Detect which cell encompasses the target text, then output its (X, Y) center coordinate. 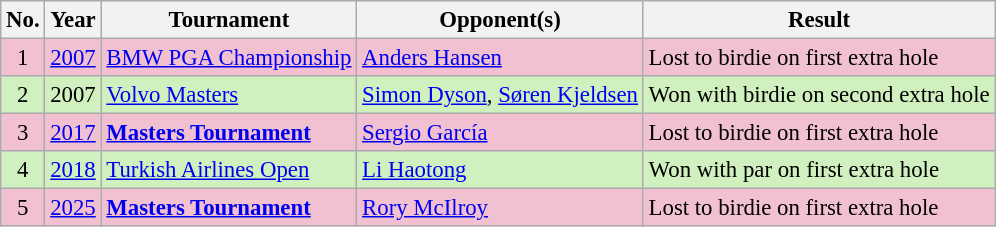
Turkish Airlines Open (229, 170)
2018 (73, 170)
Li Haotong (500, 170)
Sergio García (500, 133)
Opponent(s) (500, 20)
3 (23, 133)
4 (23, 170)
Anders Hansen (500, 58)
Rory McIlroy (500, 208)
2025 (73, 208)
Simon Dyson, Søren Kjeldsen (500, 95)
Year (73, 20)
Won with par on first extra hole (819, 170)
Tournament (229, 20)
Result (819, 20)
2 (23, 95)
2017 (73, 133)
5 (23, 208)
1 (23, 58)
Won with birdie on second extra hole (819, 95)
BMW PGA Championship (229, 58)
Volvo Masters (229, 95)
No. (23, 20)
